Output the [x, y] coordinate of the center of the cell containing the given text.  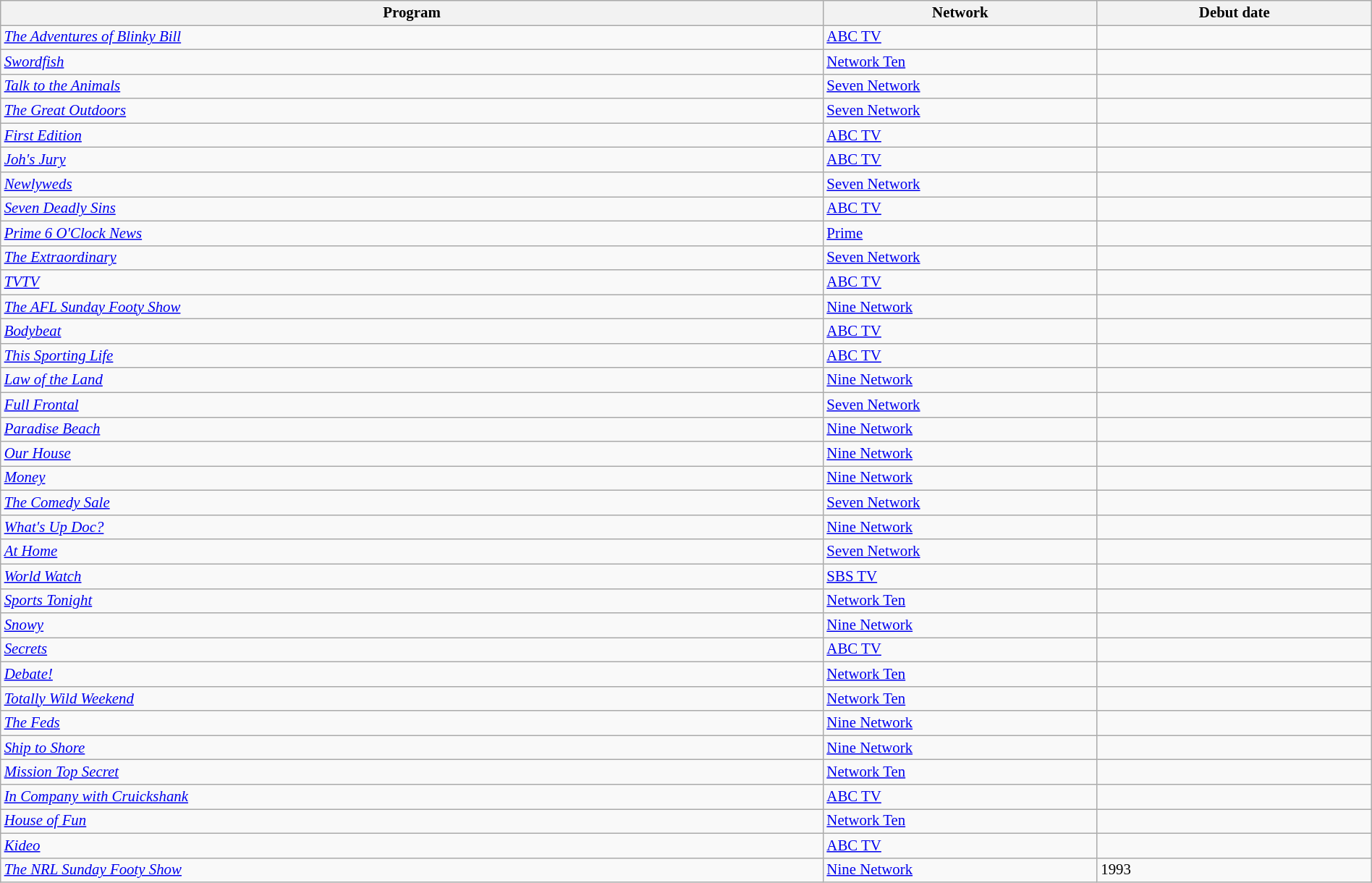
Secrets [412, 650]
Debate! [412, 674]
Bodybeat [412, 331]
First Edition [412, 135]
Snowy [412, 625]
The Extraordinary [412, 258]
SBS TV [960, 576]
Law of the Land [412, 380]
Talk to the Animals [412, 86]
Paradise Beach [412, 429]
Program [412, 13]
What's Up Doc? [412, 527]
TVTV [412, 282]
This Sporting Life [412, 355]
Swordfish [412, 62]
Seven Deadly Sins [412, 208]
The NRL Sunday Footy Show [412, 870]
Newlyweds [412, 185]
At Home [412, 552]
Kideo [412, 845]
Prime [960, 233]
Network [960, 13]
Joh's Jury [412, 160]
The Adventures of Blinky Bill [412, 37]
The AFL Sunday Footy Show [412, 307]
Our House [412, 454]
Debut date [1235, 13]
Money [412, 478]
Full Frontal [412, 405]
1993 [1235, 870]
Mission Top Secret [412, 772]
House of Fun [412, 821]
Totally Wild Weekend [412, 698]
Prime 6 O'Clock News [412, 233]
The Comedy Sale [412, 503]
The Feds [412, 723]
Sports Tonight [412, 601]
Ship to Shore [412, 748]
The Great Outdoors [412, 111]
World Watch [412, 576]
In Company with Cruickshank [412, 797]
